Identify which cell holds the provided text, then report its (X, Y) central coordinate. 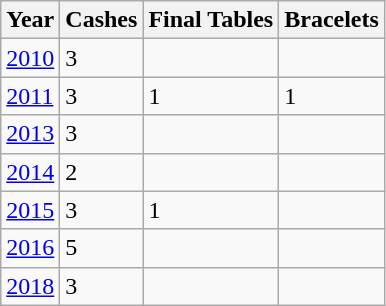
Bracelets (332, 20)
5 (102, 248)
2018 (30, 286)
2013 (30, 134)
2014 (30, 172)
2010 (30, 58)
Final Tables (211, 20)
Cashes (102, 20)
2015 (30, 210)
2 (102, 172)
2016 (30, 248)
Year (30, 20)
2011 (30, 96)
